Return [X, Y] of the center of cell containing provided text 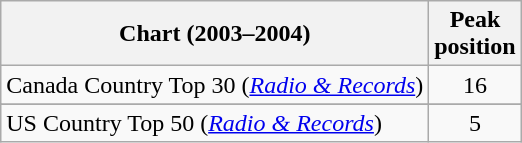
5 [475, 123]
Canada Country Top 30 (Radio & Records) [215, 85]
Chart (2003–2004) [215, 34]
16 [475, 85]
US Country Top 50 (Radio & Records) [215, 123]
Peakposition [475, 34]
